Provide the (X, Y) coordinate of the cell's center where the given text is located.  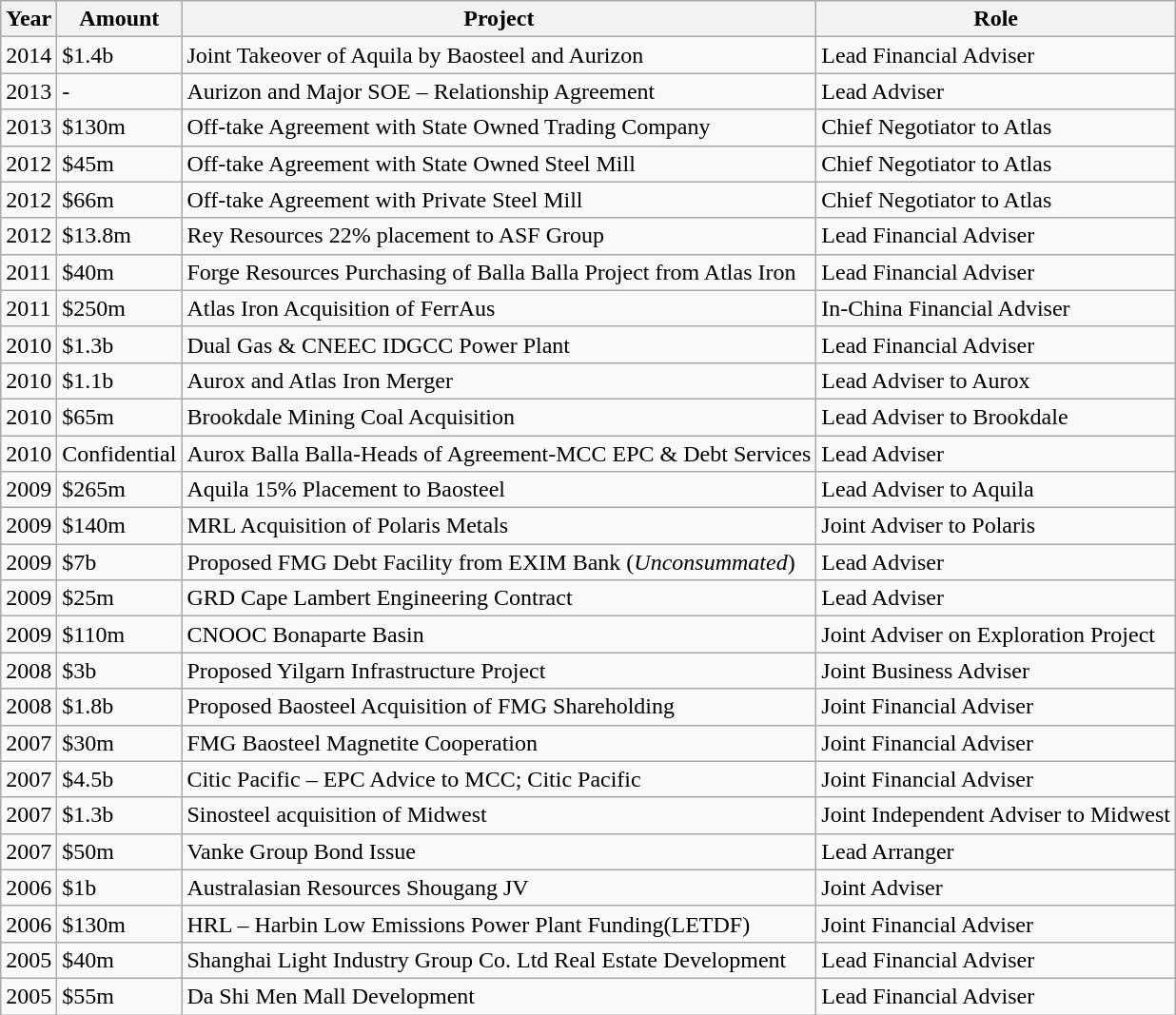
Joint Takeover of Aquila by Baosteel and Aurizon (499, 55)
Citic Pacific – EPC Advice to MCC; Citic Pacific (499, 779)
Proposed Yilgarn Infrastructure Project (499, 671)
Joint Independent Adviser to Midwest (996, 815)
$55m (120, 996)
$30m (120, 743)
$25m (120, 598)
MRL Acquisition of Polaris Metals (499, 526)
$140m (120, 526)
Aurizon and Major SOE – Relationship Agreement (499, 91)
$7b (120, 562)
Da Shi Men Mall Development (499, 996)
Shanghai Light Industry Group Co. Ltd Real Estate Development (499, 960)
Brookdale Mining Coal Acquisition (499, 417)
Project (499, 19)
Aquila 15% Placement to Baosteel (499, 490)
Dual Gas & CNEEC IDGCC Power Plant (499, 344)
Lead Adviser to Brookdale (996, 417)
$66m (120, 200)
GRD Cape Lambert Engineering Contract (499, 598)
Confidential (120, 454)
Lead Adviser to Aquila (996, 490)
Forge Resources Purchasing of Balla Balla Project from Atlas Iron (499, 272)
$13.8m (120, 236)
$110m (120, 634)
$45m (120, 164)
Aurox Balla Balla-Heads of Agreement-MCC EPC & Debt Services (499, 454)
Joint Adviser (996, 888)
$1b (120, 888)
Australasian Resources Shougang JV (499, 888)
$1.8b (120, 707)
Joint Adviser on Exploration Project (996, 634)
Rey Resources 22% placement to ASF Group (499, 236)
Proposed Baosteel Acquisition of FMG Shareholding (499, 707)
In-China Financial Adviser (996, 308)
Lead Arranger (996, 851)
Amount (120, 19)
Joint Adviser to Polaris (996, 526)
$65m (120, 417)
Off-take Agreement with State Owned Steel Mill (499, 164)
$250m (120, 308)
Joint Business Adviser (996, 671)
FMG Baosteel Magnetite Cooperation (499, 743)
$50m (120, 851)
$1.4b (120, 55)
Off-take Agreement with State Owned Trading Company (499, 127)
$3b (120, 671)
$1.1b (120, 381)
Aurox and Atlas Iron Merger (499, 381)
Role (996, 19)
Vanke Group Bond Issue (499, 851)
Lead Adviser to Aurox (996, 381)
Off-take Agreement with Private Steel Mill (499, 200)
- (120, 91)
$4.5b (120, 779)
Year (29, 19)
Proposed FMG Debt Facility from EXIM Bank (Unconsummated) (499, 562)
Sinosteel acquisition of Midwest (499, 815)
CNOOC Bonaparte Basin (499, 634)
$265m (120, 490)
2014 (29, 55)
Atlas Iron Acquisition of FerrAus (499, 308)
HRL – Harbin Low Emissions Power Plant Funding(LETDF) (499, 924)
